Return the (x, y) coordinate for the center point of the cell that contains the specified text.  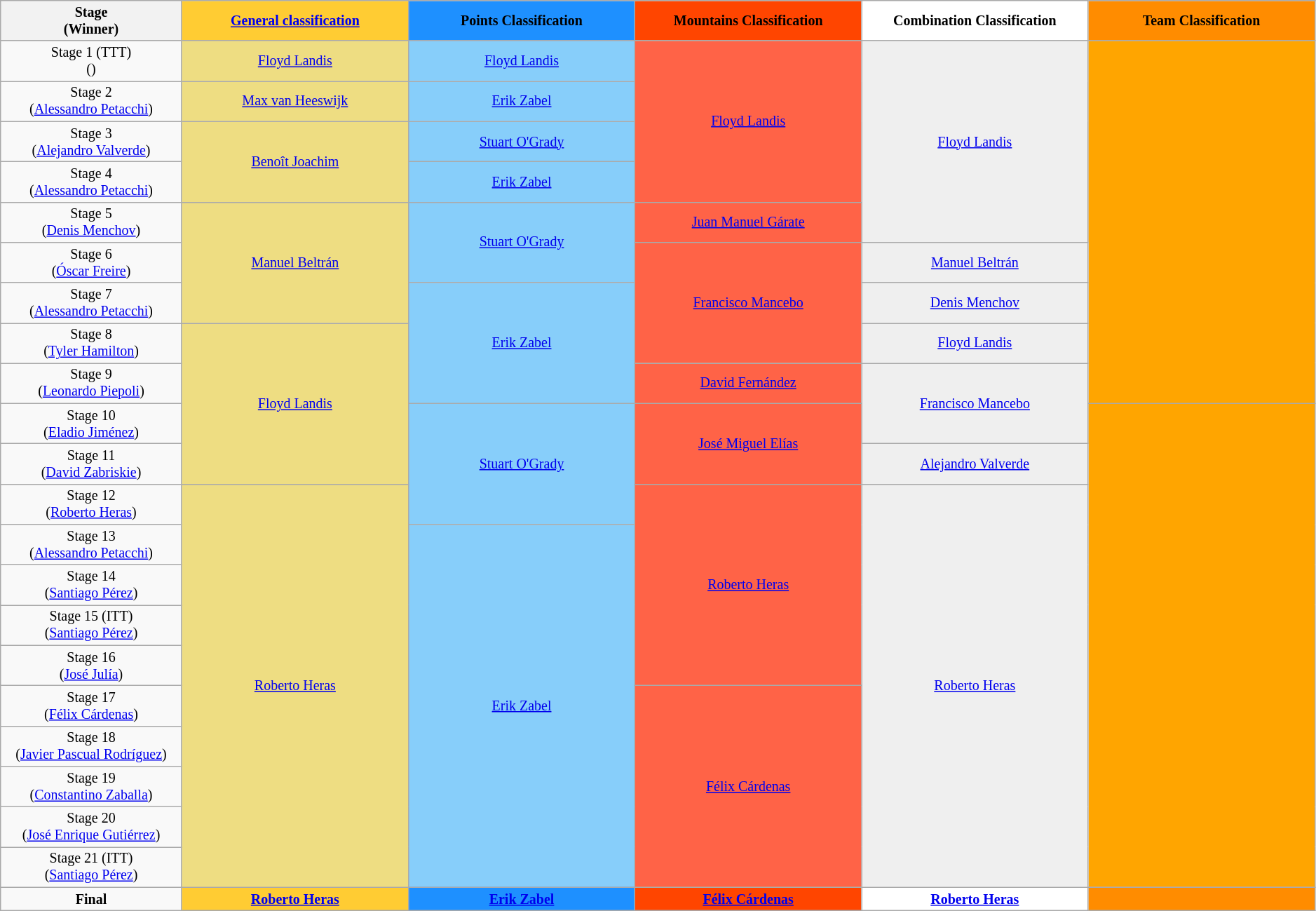
Juan Manuel Gárate (749, 222)
Stage 3 (Alejandro Valverde) (91, 142)
Stage 1 (TTT)() (91, 62)
Stage 21 (ITT) (Santiago Pérez) (91, 867)
Alejandro Valverde (975, 464)
Stage 9 (Leonardo Piepoli) (91, 383)
Stage 11 (David Zabriskie) (91, 464)
David Fernández (749, 383)
Stage 15 (ITT) (Santiago Pérez) (91, 626)
Stage 5 (Denis Menchov) (91, 222)
Stage 20 (José Enrique Gutiérrez) (91, 826)
Stage 17 (Félix Cárdenas) (91, 706)
Stage(Winner) (91, 21)
Stage 10 (Eladio Jiménez) (91, 424)
Stage 4 (Alessandro Petacchi) (91, 182)
Stage 8 (Tyler Hamilton) (91, 344)
José Miguel Elías (749, 445)
Stage 18 (Javier Pascual Rodríguez) (91, 746)
Stage 6 (Óscar Freire) (91, 262)
Max van Heeswijk (294, 101)
Team Classification (1202, 21)
Stage 7 (Alessandro Petacchi) (91, 303)
Stage 13 (Alessandro Petacchi) (91, 544)
Benoît Joachim (294, 161)
Mountains Classification (749, 21)
Stage 2 (Alessandro Petacchi) (91, 101)
Stage 14 (Santiago Pérez) (91, 585)
Points Classification (522, 21)
Combination Classification (975, 21)
Stage 16 (José Julía) (91, 666)
Final (91, 899)
Denis Menchov (975, 303)
General classification (294, 21)
Stage 19 (Constantino Zaballa) (91, 787)
Stage 12 (Roberto Heras) (91, 505)
